Determine the [x, y] coordinate at the center of the cell enclosing the given text.  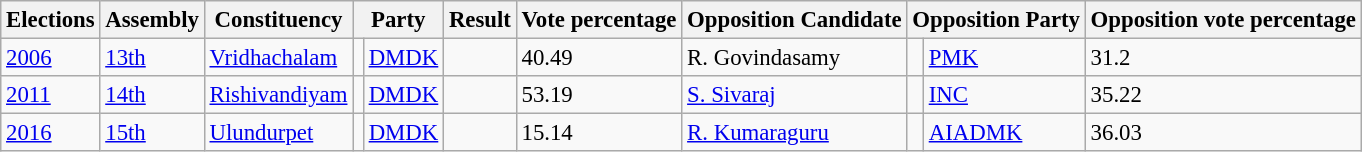
36.03 [1223, 133]
Result [480, 20]
Ulundurpet [278, 133]
2006 [50, 58]
R. Govindasamy [794, 58]
53.19 [599, 95]
R. Kumaraguru [794, 133]
31.2 [1223, 58]
Party [398, 20]
15.14 [599, 133]
S. Sivaraj [794, 95]
2011 [50, 95]
40.49 [599, 58]
Opposition Candidate [794, 20]
INC [1004, 95]
Rishivandiyam [278, 95]
PMK [1004, 58]
13th [152, 58]
Constituency [278, 20]
15th [152, 133]
AIADMK [1004, 133]
Vridhachalam [278, 58]
Opposition Party [996, 20]
Assembly [152, 20]
Elections [50, 20]
Vote percentage [599, 20]
35.22 [1223, 95]
Opposition vote percentage [1223, 20]
14th [152, 95]
2016 [50, 133]
